For the text-containing cell, return its midpoint in [X, Y] coordinate format. 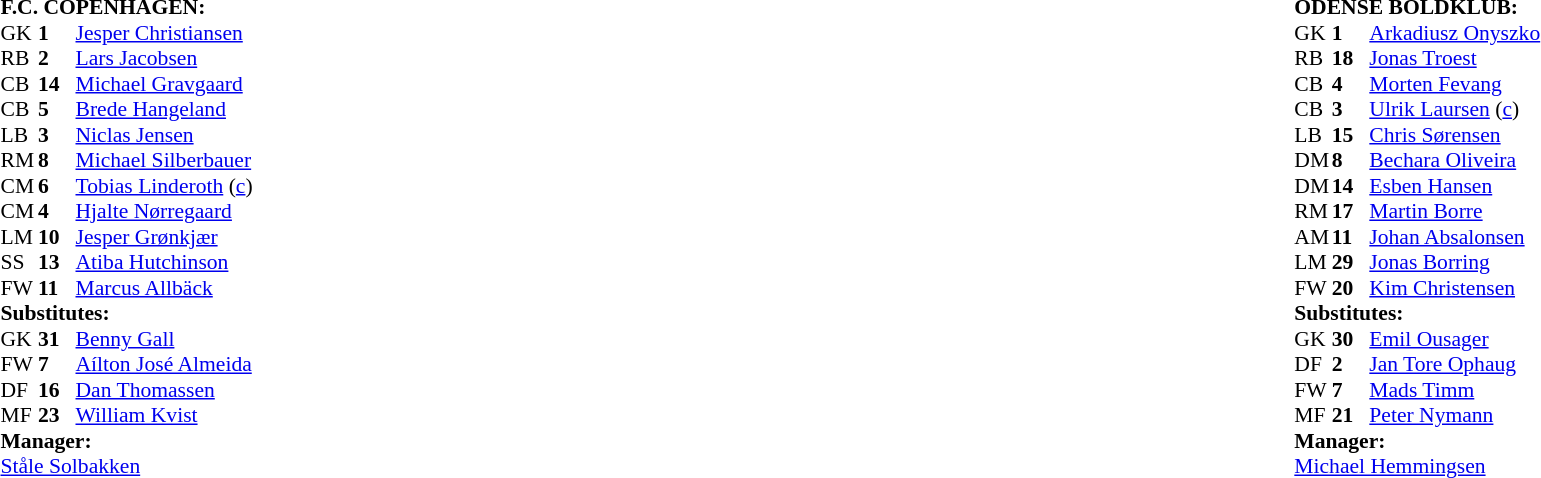
29 [1351, 263]
Emil Ousager [1454, 339]
Dan Thomassen [164, 390]
Jonas Troest [1454, 59]
Brede Hangeland [164, 109]
15 [1351, 135]
Jonas Borring [1454, 263]
Jesper Grønkjær [164, 237]
Ulrik Laursen (c) [1454, 109]
AM [1313, 237]
Chris Sørensen [1454, 135]
SS [19, 263]
Michael Gravgaard [164, 84]
23 [57, 415]
16 [57, 390]
Hjalte Nørregaard [164, 211]
18 [1351, 59]
Johan Absalonsen [1454, 237]
William Kvist [164, 415]
6 [57, 186]
Arkadiusz Onyszko [1454, 33]
Kim Christensen [1454, 288]
21 [1351, 415]
Mads Timm [1454, 390]
17 [1351, 211]
Benny Gall [164, 339]
30 [1351, 339]
Martin Borre [1454, 211]
Atiba Hutchinson [164, 263]
5 [57, 109]
Peter Nymann [1454, 415]
Bechara Oliveira [1454, 161]
10 [57, 237]
Esben Hansen [1454, 186]
13 [57, 263]
20 [1351, 288]
Niclas Jensen [164, 135]
Lars Jacobsen [164, 59]
Aílton José Almeida [164, 365]
Tobias Linderoth (c) [164, 186]
Morten Fevang [1454, 84]
31 [57, 339]
Jesper Christiansen [164, 33]
Jan Tore Ophaug [1454, 365]
Marcus Allbäck [164, 288]
Michael Silberbauer [164, 161]
